Identify which cell holds the provided text, then report its [x, y] central coordinate. 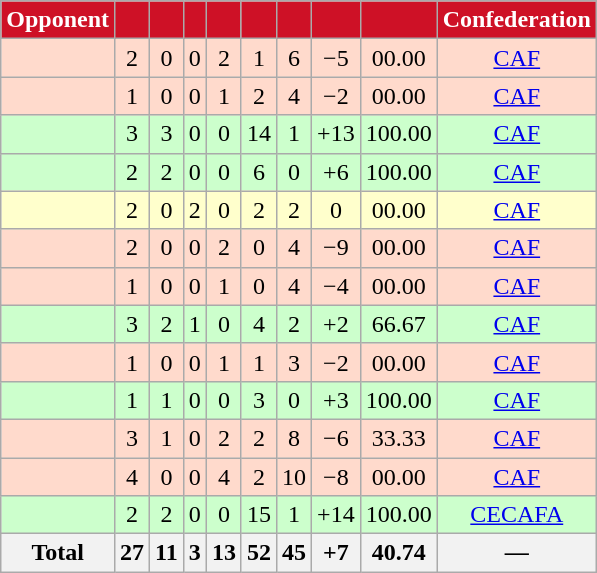
27 [132, 553]
66.67 [398, 324]
40.74 [398, 553]
45 [294, 553]
CECAFA [516, 515]
15 [258, 515]
+14 [336, 515]
52 [258, 553]
14 [258, 134]
+13 [336, 134]
+7 [336, 553]
10 [294, 477]
−9 [336, 248]
−4 [336, 286]
— [516, 553]
+6 [336, 172]
−6 [336, 438]
Confederation [516, 20]
Total [58, 553]
−5 [336, 58]
+2 [336, 324]
13 [224, 553]
Opponent [58, 20]
+3 [336, 400]
−8 [336, 477]
33.33 [398, 438]
11 [167, 553]
8 [294, 438]
